Search for the cell housing the specified text and yield its (x, y) center coordinate. 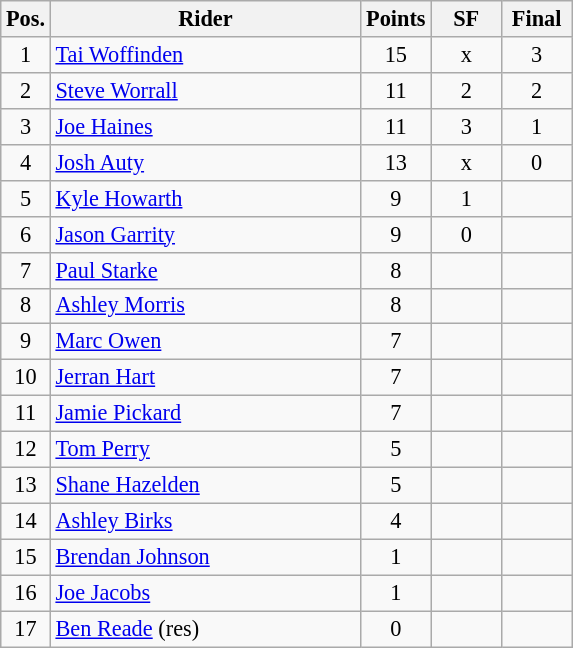
Paul Starke (205, 270)
Ashley Birks (205, 521)
Rider (205, 19)
Josh Auty (205, 162)
6 (26, 234)
SF (466, 19)
Final (536, 19)
10 (26, 378)
Shane Hazelden (205, 485)
12 (26, 450)
Kyle Howarth (205, 198)
Steve Worrall (205, 90)
14 (26, 521)
Tai Woffinden (205, 55)
Pos. (26, 19)
Jason Garrity (205, 234)
16 (26, 593)
Brendan Johnson (205, 557)
Jerran Hart (205, 378)
17 (26, 629)
Ashley Morris (205, 306)
Joe Haines (205, 126)
Ben Reade (res) (205, 629)
Jamie Pickard (205, 414)
Tom Perry (205, 450)
Joe Jacobs (205, 593)
Points (396, 19)
Marc Owen (205, 342)
